Provide the (x, y) coordinate of the cell's center where the given text is located.  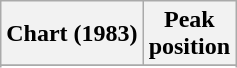
Chart (1983) (72, 34)
Peak position (189, 34)
